Search for the cell housing the specified text and yield its (x, y) center coordinate. 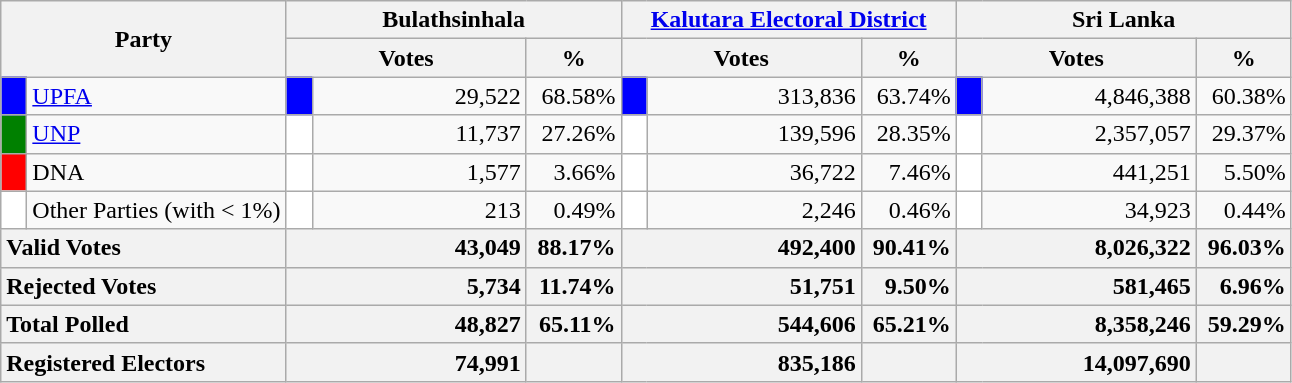
544,606 (741, 324)
0.49% (574, 210)
60.38% (1244, 96)
11,737 (419, 134)
68.58% (574, 96)
313,836 (754, 96)
65.21% (908, 324)
Registered Electors (144, 362)
7.46% (908, 172)
90.41% (908, 248)
0.44% (1244, 210)
0.46% (908, 210)
96.03% (1244, 248)
3.66% (574, 172)
213 (419, 210)
UPFA (156, 96)
8,358,246 (1076, 324)
48,827 (406, 324)
139,596 (754, 134)
4,846,388 (1089, 96)
59.29% (1244, 324)
Sri Lanka (1124, 20)
88.17% (574, 248)
43,049 (406, 248)
Kalutara Electoral District (788, 20)
34,923 (1089, 210)
1,577 (419, 172)
UNP (156, 134)
11.74% (574, 286)
74,991 (406, 362)
5.50% (1244, 172)
28.35% (908, 134)
63.74% (908, 96)
DNA (156, 172)
Total Polled (144, 324)
835,186 (741, 362)
Party (144, 39)
29.37% (1244, 134)
581,465 (1076, 286)
29,522 (419, 96)
8,026,322 (1076, 248)
51,751 (741, 286)
14,097,690 (1076, 362)
6.96% (1244, 286)
65.11% (574, 324)
492,400 (741, 248)
Bulathsinhala (454, 20)
Rejected Votes (144, 286)
9.50% (908, 286)
27.26% (574, 134)
2,357,057 (1089, 134)
Valid Votes (144, 248)
441,251 (1089, 172)
36,722 (754, 172)
Other Parties (with < 1%) (156, 210)
5,734 (406, 286)
2,246 (754, 210)
